Identify which cell holds the provided text, then report its [X, Y] central coordinate. 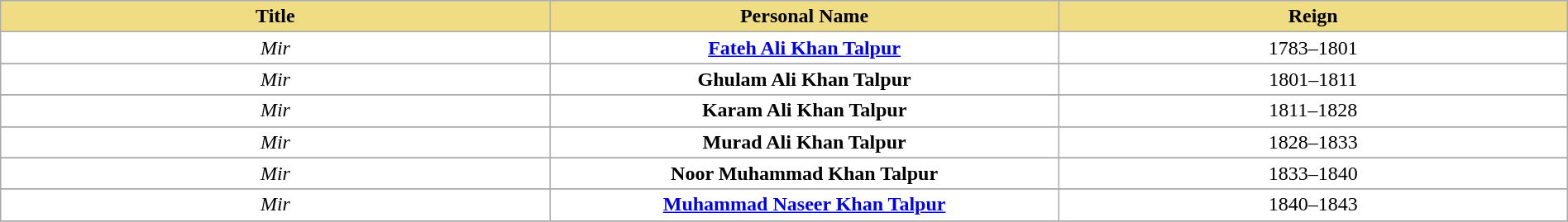
1833–1840 [1313, 173]
1840–1843 [1313, 205]
1828–1833 [1313, 142]
Noor Muhammad Khan Talpur [804, 173]
Ghulam Ali Khan Talpur [804, 79]
Murad Ali Khan Talpur [804, 142]
Personal Name [804, 17]
Karam Ali Khan Talpur [804, 111]
Muhammad Naseer Khan Talpur [804, 205]
1783–1801 [1313, 48]
1801–1811 [1313, 79]
Reign [1313, 17]
Title [275, 17]
1811–1828 [1313, 111]
Fateh Ali Khan Talpur [804, 48]
